Return the [x, y] coordinate for the center point of the cell that contains the specified text.  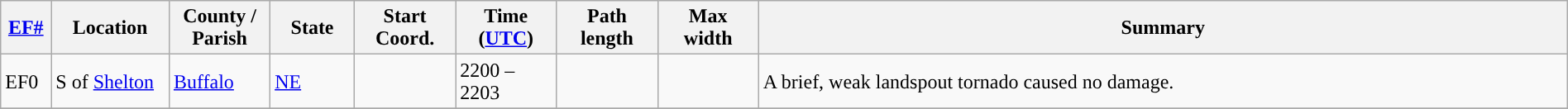
2200 – 2203 [506, 81]
Time (UTC) [506, 28]
Summary [1163, 28]
NE [313, 81]
S of Shelton [111, 81]
EF0 [26, 81]
Path length [607, 28]
Max width [708, 28]
EF# [26, 28]
A brief, weak landspout tornado caused no damage. [1163, 81]
State [313, 28]
Location [111, 28]
Start Coord. [404, 28]
Buffalo [219, 81]
County / Parish [219, 28]
